Pinpoint the cell where the given text exists, returning its [X, Y] midpoint coordinate. 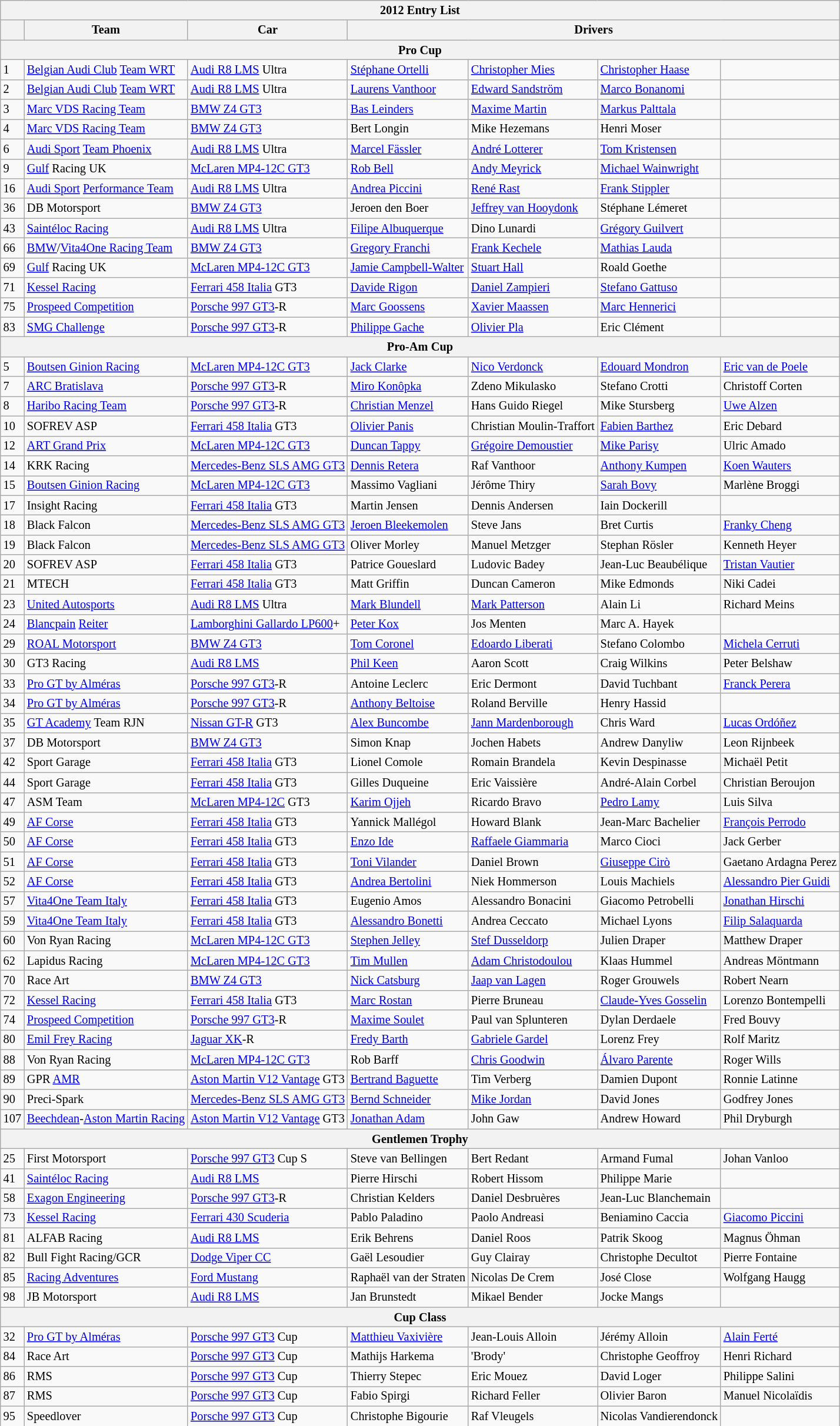
Michaël Petit [780, 762]
Ferrari 430 Scuderia [268, 1218]
Roland Berville [533, 703]
ALFAB Racing [106, 1238]
ROAL Motorsport [106, 644]
Manuel Metzger [533, 545]
Stefano Crotti [659, 387]
86 [12, 1377]
Daniel Desbruères [533, 1198]
18 [12, 525]
21 [12, 584]
Marlène Broggi [780, 485]
Roger Grouwels [659, 981]
Eric Debard [780, 426]
Jean-Louis Alloin [533, 1337]
Christophe Bigourie [408, 1416]
Chris Goodwin [533, 1059]
Insight Racing [106, 505]
Edouard Mondron [659, 367]
Peter Belshaw [780, 664]
Kevin Despinasse [659, 762]
Eric Dermont [533, 684]
30 [12, 664]
René Rast [533, 188]
5 [12, 367]
Godfrey Jones [780, 1099]
Olivier Pla [533, 327]
Mike Jordan [533, 1099]
Michael Lyons [659, 921]
Jaguar XK-R [268, 1039]
Antoine Leclerc [408, 684]
80 [12, 1039]
Manuel Nicolaïdis [780, 1396]
Rolf Maritz [780, 1039]
88 [12, 1059]
Bull Fight Racing/GCR [106, 1258]
95 [12, 1416]
Jack Gerber [780, 842]
Stuart Hall [533, 268]
Johan Vanloo [780, 1158]
70 [12, 981]
Giacomo Piccini [780, 1218]
Filipe Albuquerque [408, 228]
Claude-Yves Gosselin [659, 1000]
Andy Meyrick [533, 169]
Mike Edmonds [659, 584]
Giuseppe Cirò [659, 862]
Craig Wilkins [659, 664]
ARC Bratislava [106, 387]
Christopher Mies [533, 69]
Lamborghini Gallardo LP600+ [268, 624]
29 [12, 644]
Peter Kox [408, 624]
58 [12, 1198]
Lorenzo Bontempelli [780, 1000]
MTECH [106, 584]
Stef Dusseldorp [533, 941]
JB Motorsport [106, 1297]
Bas Leinders [408, 109]
Tom Kristensen [659, 149]
Álvaro Parente [659, 1059]
Anthony Beltoise [408, 703]
12 [12, 446]
Jean-Luc Blanchemain [659, 1198]
74 [12, 1020]
Preci-Spark [106, 1099]
Eric Vaissière [533, 782]
3 [12, 109]
Speedlover [106, 1416]
Matt Griffin [408, 584]
16 [12, 188]
Andrew Danyliw [659, 743]
Duncan Cameron [533, 584]
Robert Hissom [533, 1178]
Leon Rijnbeek [780, 743]
Pierre Hirschi [408, 1178]
Haribo Racing Team [106, 406]
Henry Hassid [659, 703]
Frank Kechele [533, 248]
Audi Sport Performance Team [106, 188]
9 [12, 169]
Gaël Lesoudier [408, 1258]
Adam Christodoulou [533, 961]
David Loger [659, 1377]
Dodge Viper CC [268, 1258]
Racing Adventures [106, 1277]
Fredy Barth [408, 1039]
Xavier Maassen [533, 307]
107 [12, 1119]
Iain Dockerill [659, 505]
Mark Patterson [533, 604]
GT3 Racing [106, 664]
Nicolas Vandierendonck [659, 1416]
Dino Lunardi [533, 228]
Pedro Lamy [659, 802]
Laurens Vanthoor [408, 89]
Ronnie Latinne [780, 1080]
Hans Guido Riegel [533, 406]
Christophe Decultot [659, 1258]
10 [12, 426]
Christian Menzel [408, 406]
Matthieu Vaxivière [408, 1337]
Alain Ferté [780, 1337]
57 [12, 901]
Nico Verdonck [533, 367]
43 [12, 228]
Giacomo Petrobelli [659, 901]
Stéphane Ortelli [408, 69]
Mike Hezemans [533, 129]
Niek Hommerson [533, 881]
Ulric Amado [780, 446]
Jean-Marc Bachelier [659, 822]
Zdeno Mikulasko [533, 387]
24 [12, 624]
Duncan Tappy [408, 446]
Olivier Panis [408, 426]
Pablo Paladino [408, 1218]
Koen Wauters [780, 465]
André-Alain Corbel [659, 782]
Daniel Brown [533, 862]
81 [12, 1238]
Stephan Rösler [659, 545]
72 [12, 1000]
GPR AMR [106, 1080]
Pierre Fontaine [780, 1258]
Audi Sport Team Phoenix [106, 149]
Jérôme Thiry [533, 485]
Daniel Zampieri [533, 288]
Jonathan Adam [408, 1119]
83 [12, 327]
Jann Mardenborough [533, 723]
Alex Buncombe [408, 723]
82 [12, 1258]
Lorenz Frey [659, 1039]
Luis Silva [780, 802]
Rob Barff [408, 1059]
Mathias Lauda [659, 248]
Tim Verberg [533, 1080]
59 [12, 921]
Ludovic Badey [533, 565]
71 [12, 288]
Andreas Möntmann [780, 961]
Patrice Goueslard [408, 565]
Lionel Comole [408, 762]
Massimo Vagliani [408, 485]
Mark Blundell [408, 604]
Damien Dupont [659, 1080]
BMW/Vita4One Racing Team [106, 248]
KRK Racing [106, 465]
Niki Cadei [780, 584]
Julien Draper [659, 941]
Steve van Bellingen [408, 1158]
Raffaele Giammaria [533, 842]
Robert Nearn [780, 981]
Andrea Bertolini [408, 881]
Pierre Bruneau [533, 1000]
Miro Konôpka [408, 387]
Bertrand Baguette [408, 1080]
Dennis Andersen [533, 505]
Gregory Franchi [408, 248]
89 [12, 1080]
Aaron Scott [533, 664]
Olivier Baron [659, 1396]
Beniamino Caccia [659, 1218]
Michael Wainwright [659, 169]
84 [12, 1357]
66 [12, 248]
Howard Blank [533, 822]
Jan Brunstedt [408, 1297]
90 [12, 1099]
Tom Coronel [408, 644]
98 [12, 1297]
Raf Vanthoor [533, 465]
Franky Cheng [780, 525]
44 [12, 782]
SMG Challenge [106, 327]
Stefano Gattuso [659, 288]
2012 Entry List [420, 10]
Christian Beroujon [780, 782]
Philippe Gache [408, 327]
Alessandro Bonacini [533, 901]
14 [12, 465]
Dylan Derdaele [659, 1020]
Frank Stippler [659, 188]
Davide Rigon [408, 288]
Marc Goossens [408, 307]
Jochen Habets [533, 743]
Patrik Skoog [659, 1238]
Blancpain Reiter [106, 624]
Philippe Salini [780, 1377]
8 [12, 406]
17 [12, 505]
Phil Dryburgh [780, 1119]
52 [12, 881]
Stéphane Lémeret [659, 208]
Emil Frey Racing [106, 1039]
37 [12, 743]
Drivers [594, 30]
34 [12, 703]
Ricardo Bravo [533, 802]
Kenneth Heyer [780, 545]
Franck Perera [780, 684]
Richard Meins [780, 604]
Exagon Engineering [106, 1198]
Christopher Haase [659, 69]
Nick Catsburg [408, 981]
Daniel Roos [533, 1238]
David Jones [659, 1099]
Jos Menten [533, 624]
Filip Salaquarda [780, 921]
Henri Richard [780, 1357]
Philippe Marie [659, 1178]
Alessandro Bonetti [408, 921]
Alessandro Pier Guidi [780, 881]
50 [12, 842]
ART Grand Prix [106, 446]
Nicolas De Crem [533, 1277]
Chris Ward [659, 723]
Christian Moulin-Traffort [533, 426]
Karim Ojjeh [408, 802]
Edoardo Liberati [533, 644]
85 [12, 1277]
Marcel Fässler [408, 149]
ASM Team [106, 802]
51 [12, 862]
Christophe Geoffroy [659, 1357]
José Close [659, 1277]
Beechdean-Aston Martin Racing [106, 1119]
Cup Class [420, 1317]
Jean-Luc Beaubélique [659, 565]
Christoff Corten [780, 387]
23 [12, 604]
Bret Curtis [659, 525]
Mathijs Harkema [408, 1357]
Gentlemen Trophy [420, 1139]
Eric Mouez [533, 1377]
Stephen Jelley [408, 941]
David Tuchbant [659, 684]
Oliver Morley [408, 545]
Grégoire Demoustier [533, 446]
Pro-Am Cup [420, 346]
Gaetano Ardagna Perez [780, 862]
Grégory Guilvert [659, 228]
2 [12, 89]
Romain Brandela [533, 762]
United Autosports [106, 604]
Eric van de Poele [780, 367]
Tristan Vautier [780, 565]
35 [12, 723]
87 [12, 1396]
Eric Clément [659, 327]
1 [12, 69]
Anthony Kumpen [659, 465]
Phil Keen [408, 664]
Mikael Bender [533, 1297]
Team [106, 30]
Armand Fumal [659, 1158]
Jaap van Lagen [533, 981]
Simon Knap [408, 743]
Lapidus Racing [106, 961]
Eugenio Amos [408, 901]
Porsche 997 GT3 Cup S [268, 1158]
Gilles Duqueine [408, 782]
Stefano Colombo [659, 644]
Marc Rostan [408, 1000]
Nissan GT-R GT3 [268, 723]
Ford Mustang [268, 1277]
47 [12, 802]
6 [12, 149]
Gabriele Gardel [533, 1039]
Bernd Schneider [408, 1099]
4 [12, 129]
Paul van Splunteren [533, 1020]
'Brody' [533, 1357]
François Perrodo [780, 822]
Paolo Andreasi [533, 1218]
49 [12, 822]
Jack Clarke [408, 367]
Jonathan Hirschi [780, 901]
Markus Palttala [659, 109]
Jeroen Bleekemolen [408, 525]
73 [12, 1218]
Dennis Retera [408, 465]
36 [12, 208]
Marc A. Hayek [659, 624]
Fabien Barthez [659, 426]
Raf Vleugels [533, 1416]
John Gaw [533, 1119]
Marco Bonanomi [659, 89]
Thierry Stepec [408, 1377]
Steve Jans [533, 525]
Richard Feller [533, 1396]
Car [268, 30]
Uwe Alzen [780, 406]
Enzo Ide [408, 842]
62 [12, 961]
Andrea Ceccato [533, 921]
Pro Cup [420, 50]
Bert Longin [408, 129]
Jamie Campbell-Walter [408, 268]
Roger Wills [780, 1059]
Wolfgang Haugg [780, 1277]
Alain Li [659, 604]
Jeffrey van Hooydonk [533, 208]
Matthew Draper [780, 941]
Guy Clairay [533, 1258]
20 [12, 565]
Mike Parisy [659, 446]
Tim Mullen [408, 961]
First Motorsport [106, 1158]
Marco Cioci [659, 842]
Roald Goethe [659, 268]
Bert Redant [533, 1158]
Andrea Piccini [408, 188]
GT Academy Team RJN [106, 723]
Michela Cerruti [780, 644]
33 [12, 684]
Yannick Mallégol [408, 822]
15 [12, 485]
Jeroen den Boer [408, 208]
Edward Sandström [533, 89]
Maxime Soulet [408, 1020]
Christian Kelders [408, 1198]
Martin Jensen [408, 505]
André Lotterer [533, 149]
Magnus Öhman [780, 1238]
Toni Vilander [408, 862]
75 [12, 307]
25 [12, 1158]
Maxime Martin [533, 109]
Erik Behrens [408, 1238]
Andrew Howard [659, 1119]
Klaas Hummel [659, 961]
Fabio Spirgi [408, 1396]
Marc Hennerici [659, 307]
Sarah Bovy [659, 485]
Jérémy Alloin [659, 1337]
Rob Bell [408, 169]
41 [12, 1178]
69 [12, 268]
Fred Bouvy [780, 1020]
32 [12, 1337]
60 [12, 941]
7 [12, 387]
Henri Moser [659, 129]
Lucas Ordóñez [780, 723]
Raphaël van der Straten [408, 1277]
Louis Machiels [659, 881]
Mike Stursberg [659, 406]
19 [12, 545]
42 [12, 762]
Jocke Mangs [659, 1297]
